Find where the given text appears and provide that cell's center as [X, Y] coordinate. 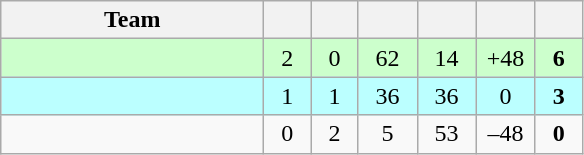
62 [388, 58]
14 [446, 58]
–48 [506, 134]
53 [446, 134]
5 [388, 134]
3 [558, 96]
Team [132, 20]
6 [558, 58]
+48 [506, 58]
